Locate the cell with the specified text and output its (x, y) center coordinate. 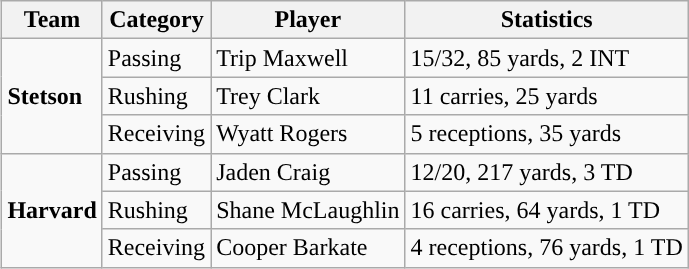
Shane McLaughlin (308, 210)
12/20, 217 yards, 3 TD (546, 172)
Trip Maxwell (308, 58)
5 receptions, 35 yards (546, 134)
Cooper Barkate (308, 248)
4 receptions, 76 yards, 1 TD (546, 248)
Harvard (52, 210)
Player (308, 20)
Category (156, 20)
Stetson (52, 96)
Wyatt Rogers (308, 134)
Team (52, 20)
16 carries, 64 yards, 1 TD (546, 210)
Trey Clark (308, 96)
11 carries, 25 yards (546, 96)
Statistics (546, 20)
Jaden Craig (308, 172)
15/32, 85 yards, 2 INT (546, 58)
